From the cell containing the given text, extract its center point as (x, y) coordinate. 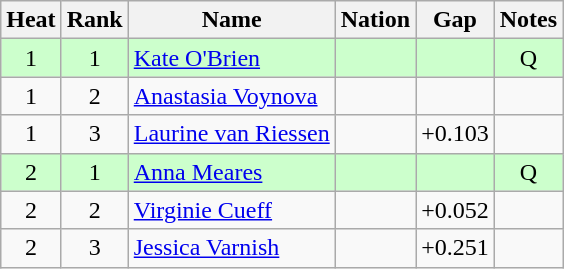
+0.251 (456, 248)
Name (232, 20)
+0.052 (456, 210)
Jessica Varnish (232, 248)
Heat (31, 20)
+0.103 (456, 134)
Nation (375, 20)
Rank (94, 20)
Notes (528, 20)
Anastasia Voynova (232, 96)
Kate O'Brien (232, 58)
Virginie Cueff (232, 210)
Laurine van Riessen (232, 134)
Gap (456, 20)
Anna Meares (232, 172)
